Extract the [x, y] coordinate from the center of the cell holding the provided text.  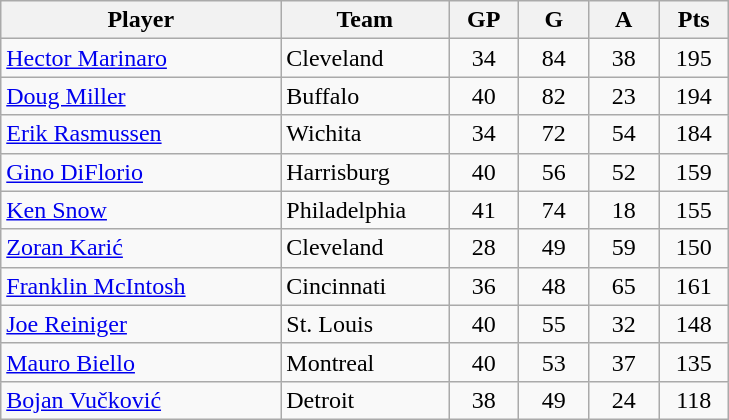
Harrisburg [365, 172]
G [554, 20]
St. Louis [365, 324]
150 [694, 248]
48 [554, 286]
Player [141, 20]
Zoran Karić [141, 248]
23 [624, 96]
82 [554, 96]
28 [484, 248]
74 [554, 210]
Cincinnati [365, 286]
161 [694, 286]
56 [554, 172]
184 [694, 134]
GP [484, 20]
Philadelphia [365, 210]
Franklin McIntosh [141, 286]
36 [484, 286]
59 [624, 248]
84 [554, 58]
72 [554, 134]
18 [624, 210]
Buffalo [365, 96]
155 [694, 210]
Mauro Biello [141, 362]
Ken Snow [141, 210]
Erik Rasmussen [141, 134]
Doug Miller [141, 96]
32 [624, 324]
37 [624, 362]
Wichita [365, 134]
148 [694, 324]
Gino DiFlorio [141, 172]
55 [554, 324]
A [624, 20]
Detroit [365, 400]
Joe Reiniger [141, 324]
Bojan Vučković [141, 400]
159 [694, 172]
54 [624, 134]
52 [624, 172]
194 [694, 96]
118 [694, 400]
Hector Marinaro [141, 58]
195 [694, 58]
41 [484, 210]
65 [624, 286]
53 [554, 362]
24 [624, 400]
135 [694, 362]
Pts [694, 20]
Montreal [365, 362]
Team [365, 20]
